Determine the (x, y) coordinate at the center of the cell enclosing the given text.  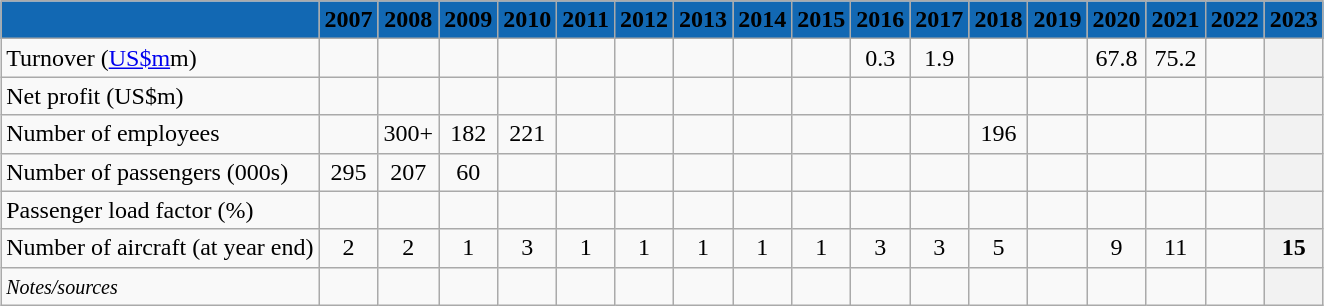
207 (408, 172)
2014 (762, 20)
2009 (468, 20)
Net profit (US$m) (160, 96)
67.8 (1116, 58)
2015 (822, 20)
Turnover (US$mm) (160, 58)
11 (1176, 248)
Number of passengers (000s) (160, 172)
2021 (1176, 20)
300+ (408, 134)
5 (998, 248)
75.2 (1176, 58)
60 (468, 172)
2019 (1058, 20)
2016 (880, 20)
2020 (1116, 20)
1.9 (940, 58)
0.3 (880, 58)
295 (348, 172)
Passenger load factor (%) (160, 210)
2008 (408, 20)
182 (468, 134)
2018 (998, 20)
2012 (644, 20)
2007 (348, 20)
Notes/sources (160, 286)
Number of aircraft (at year end) (160, 248)
15 (1294, 248)
2023 (1294, 20)
196 (998, 134)
2022 (1234, 20)
9 (1116, 248)
221 (528, 134)
2010 (528, 20)
Number of employees (160, 134)
2011 (586, 20)
2017 (940, 20)
2013 (704, 20)
